Identify which cell holds the provided text, then report its [x, y] central coordinate. 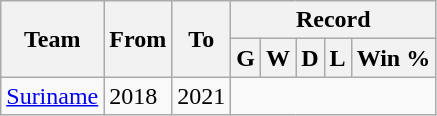
G [246, 58]
W [278, 58]
2021 [202, 96]
Win % [394, 58]
L [338, 58]
Team [52, 39]
D [310, 58]
Suriname [52, 96]
Record [334, 20]
2018 [138, 96]
To [202, 39]
From [138, 39]
